Return (X, Y) of the center of cell containing provided text 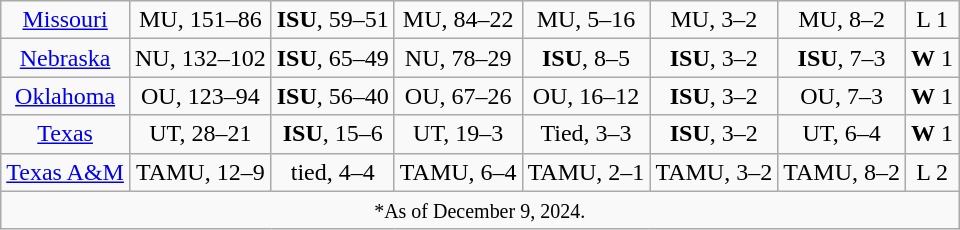
Texas A&M (66, 172)
UT, 28–21 (200, 134)
*As of December 9, 2024. (480, 210)
TAMU, 12–9 (200, 172)
Nebraska (66, 58)
Tied, 3–3 (586, 134)
ISU, 15–6 (332, 134)
tied, 4–4 (332, 172)
OU, 67–26 (458, 96)
MU, 3–2 (714, 20)
NU, 78–29 (458, 58)
L 1 (932, 20)
ISU, 59–51 (332, 20)
TAMU, 2–1 (586, 172)
TAMU, 3–2 (714, 172)
UT, 19–3 (458, 134)
MU, 8–2 (842, 20)
TAMU, 6–4 (458, 172)
MU, 151–86 (200, 20)
MU, 5–16 (586, 20)
ISU, 7–3 (842, 58)
TAMU, 8–2 (842, 172)
MU, 84–22 (458, 20)
UT, 6–4 (842, 134)
OU, 123–94 (200, 96)
NU, 132–102 (200, 58)
OU, 7–3 (842, 96)
Missouri (66, 20)
OU, 16–12 (586, 96)
ISU, 8–5 (586, 58)
L 2 (932, 172)
Texas (66, 134)
ISU, 56–40 (332, 96)
ISU, 65–49 (332, 58)
Oklahoma (66, 96)
